Determine the [X, Y] coordinate at the center of the cell enclosing the given text.  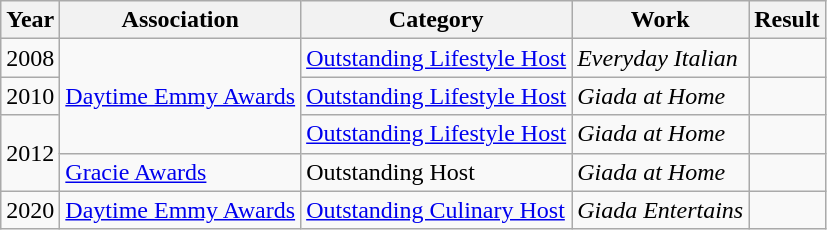
Outstanding Host [436, 172]
2010 [30, 96]
Association [180, 20]
Category [436, 20]
Giada Entertains [660, 210]
2008 [30, 58]
Everyday Italian [660, 58]
Work [660, 20]
2012 [30, 153]
Result [787, 20]
Outstanding Culinary Host [436, 210]
Gracie Awards [180, 172]
Year [30, 20]
2020 [30, 210]
